Provide the (x, y) coordinate of the cell's center where the given text is located.  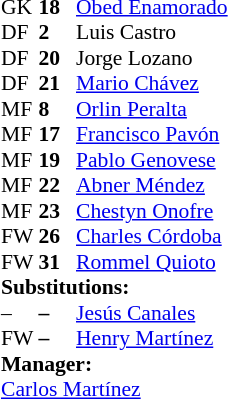
Chestyn Onofre (152, 211)
Orlin Peralta (152, 109)
17 (57, 135)
20 (57, 58)
Mario Chávez (152, 83)
Substitutions: (114, 287)
Charles Córdoba (152, 237)
26 (57, 237)
23 (57, 211)
21 (57, 83)
Jesús Canales (152, 313)
Abner Méndez (152, 185)
Pablo Genovese (152, 160)
Jorge Lozano (152, 58)
Manager: (114, 364)
Luis Castro (152, 33)
Rommel Quioto (152, 262)
31 (57, 262)
Henry Martínez (152, 339)
Francisco Pavón (152, 135)
22 (57, 185)
19 (57, 160)
8 (57, 109)
2 (57, 33)
